Output the (X, Y) coordinate of the center of the cell containing the given text.  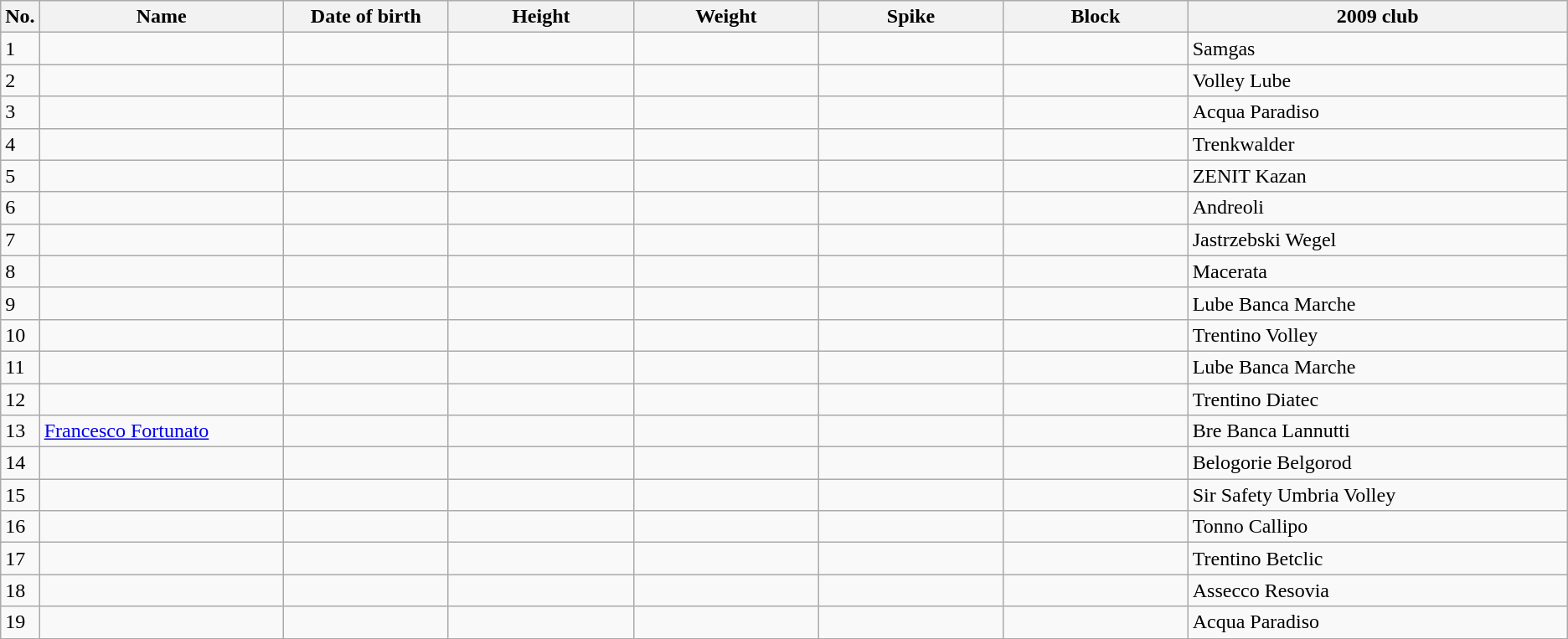
9 (20, 303)
Francesco Fortunato (161, 431)
Jastrzebski Wegel (1377, 240)
1 (20, 49)
2009 club (1377, 17)
Belogorie Belgorod (1377, 463)
8 (20, 271)
18 (20, 590)
10 (20, 335)
Trentino Betclic (1377, 559)
No. (20, 17)
14 (20, 463)
3 (20, 112)
Andreoli (1377, 208)
12 (20, 399)
Trentino Diatec (1377, 399)
Tonno Callipo (1377, 527)
7 (20, 240)
5 (20, 176)
2 (20, 80)
19 (20, 622)
13 (20, 431)
Spike (910, 17)
4 (20, 144)
Name (161, 17)
Volley Lube (1377, 80)
Block (1096, 17)
Assecco Resovia (1377, 590)
16 (20, 527)
Samgas (1377, 49)
11 (20, 367)
Weight (725, 17)
Height (541, 17)
Trenkwalder (1377, 144)
Macerata (1377, 271)
17 (20, 559)
ZENIT Kazan (1377, 176)
Sir Safety Umbria Volley (1377, 495)
6 (20, 208)
Trentino Volley (1377, 335)
Date of birth (365, 17)
Bre Banca Lannutti (1377, 431)
15 (20, 495)
